Output the [X, Y] coordinate of the center of the cell containing the given text.  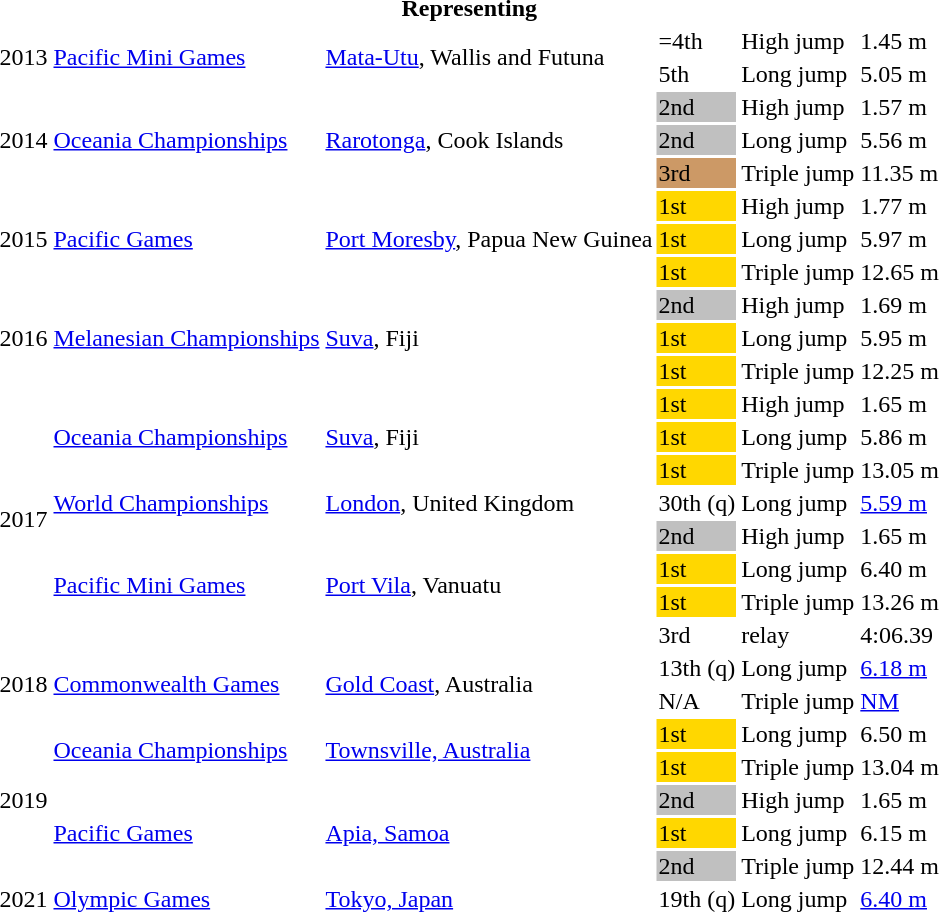
Melanesian Championships [186, 338]
Mata-Utu, Wallis and Futuna [489, 58]
Port Vila, Vanuatu [489, 586]
Townsville, Australia [489, 750]
N/A [697, 701]
Commonwealth Games [186, 684]
Apia, Samoa [489, 833]
13th (q) [697, 668]
5th [697, 74]
relay [798, 635]
Port Moresby, Papua New Guinea [489, 239]
30th (q) [697, 503]
London, United Kingdom [489, 503]
World Championships [186, 503]
Rarotonga, Cook Islands [489, 140]
Gold Coast, Australia [489, 684]
=4th [697, 41]
